From the cell containing the given text, extract its center point as [X, Y] coordinate. 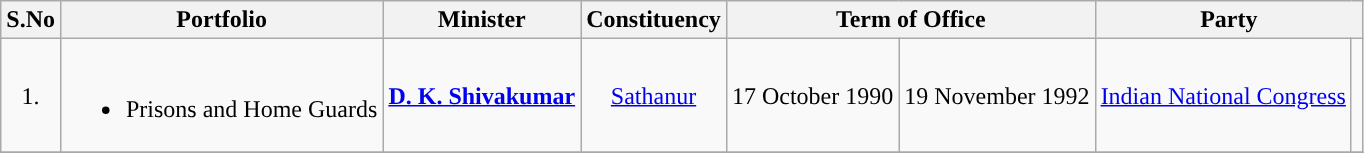
Minister [482, 20]
D. K. Shivakumar [482, 96]
Sathanur [654, 96]
1. [31, 96]
Portfolio [221, 20]
Constituency [654, 20]
17 October 1990 [812, 96]
19 November 1992 [997, 96]
Prisons and Home Guards [221, 96]
Party [1228, 20]
S.No [31, 20]
Indian National Congress [1223, 96]
Term of Office [910, 20]
